Pinpoint the cell where the given text exists, returning its (X, Y) midpoint coordinate. 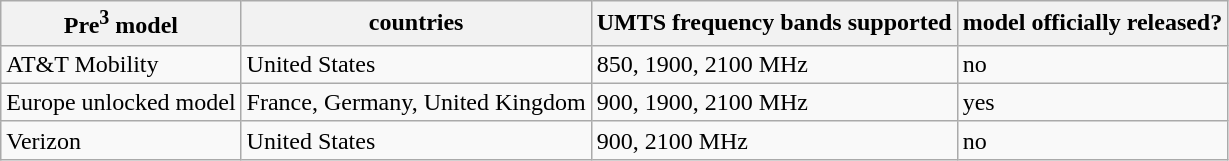
Pre3 model (121, 24)
850, 1900, 2100 MHz (774, 64)
model officially released? (1092, 24)
900, 1900, 2100 MHz (774, 102)
countries (416, 24)
AT&T Mobility (121, 64)
UMTS frequency bands supported (774, 24)
France, Germany, United Kingdom (416, 102)
yes (1092, 102)
Verizon (121, 140)
Europe unlocked model (121, 102)
900, 2100 MHz (774, 140)
